Return the (X, Y) coordinate for the center point of the cell that contains the specified text.  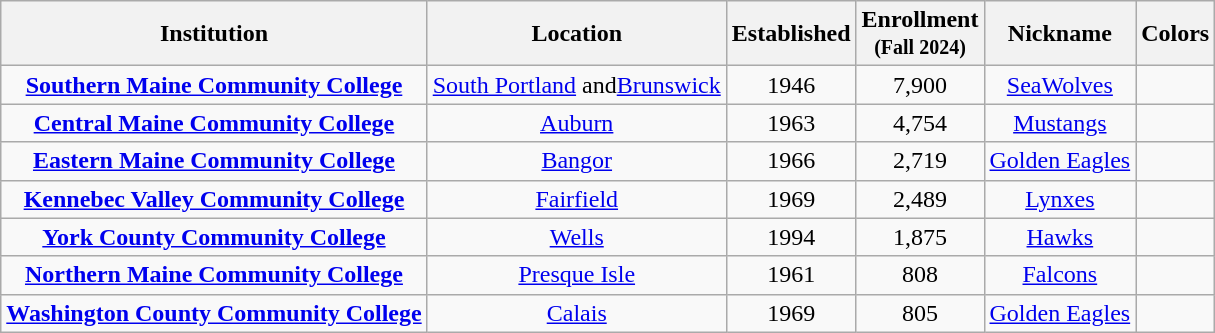
Presque Isle (576, 275)
1966 (791, 161)
Washington County Community College (214, 313)
1994 (791, 237)
Hawks (1060, 237)
Institution (214, 34)
1963 (791, 123)
Wells (576, 237)
Colors (1176, 34)
Lynxes (1060, 199)
Established (791, 34)
Eastern Maine Community College (214, 161)
Bangor (576, 161)
Kennebec Valley Community College (214, 199)
4,754 (920, 123)
Enrollment(Fall 2024) (920, 34)
Central Maine Community College (214, 123)
Auburn (576, 123)
Northern Maine Community College (214, 275)
1,875 (920, 237)
Fairfield (576, 199)
Location (576, 34)
805 (920, 313)
Calais (576, 313)
808 (920, 275)
York County Community College (214, 237)
Nickname (1060, 34)
2,489 (920, 199)
Mustangs (1060, 123)
1961 (791, 275)
Southern Maine Community College (214, 85)
2,719 (920, 161)
1946 (791, 85)
Falcons (1060, 275)
South Portland andBrunswick (576, 85)
7,900 (920, 85)
SeaWolves (1060, 85)
